Return (X, Y) of the center of cell containing provided text 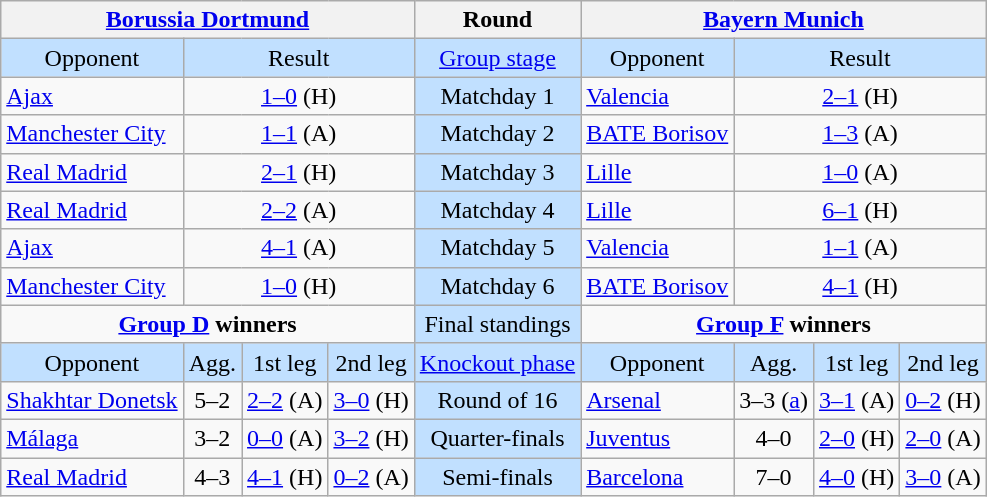
Quarter-finals (497, 438)
Bayern Munich (784, 20)
Juventus (658, 438)
4–3 (212, 477)
3–0 (H) (371, 400)
Arsenal (658, 400)
Group D winners (208, 324)
5–2 (212, 400)
Málaga (92, 438)
0–0 (A) (285, 438)
Matchday 2 (497, 134)
Matchday 4 (497, 210)
Semi-finals (497, 477)
4–1 (A) (298, 248)
0–2 (A) (371, 477)
7–0 (774, 477)
2–0 (H) (856, 438)
3–1 (A) (856, 400)
Matchday 3 (497, 172)
Matchday 1 (497, 96)
3–0 (A) (943, 477)
Matchday 5 (497, 248)
6–1 (H) (860, 210)
4–0 (H) (856, 477)
Matchday 6 (497, 286)
Barcelona (658, 477)
3–2 (H) (371, 438)
Knockout phase (497, 362)
0–2 (H) (943, 400)
Round of 16 (497, 400)
1–3 (A) (860, 134)
Group F winners (784, 324)
3–3 (a) (774, 400)
Final standings (497, 324)
2–0 (A) (943, 438)
Shakhtar Donetsk (92, 400)
3–2 (212, 438)
1–0 (A) (860, 172)
Borussia Dortmund (208, 20)
Group stage (497, 58)
Round (497, 20)
4–0 (774, 438)
